Search for the cell housing the specified text and yield its [X, Y] center coordinate. 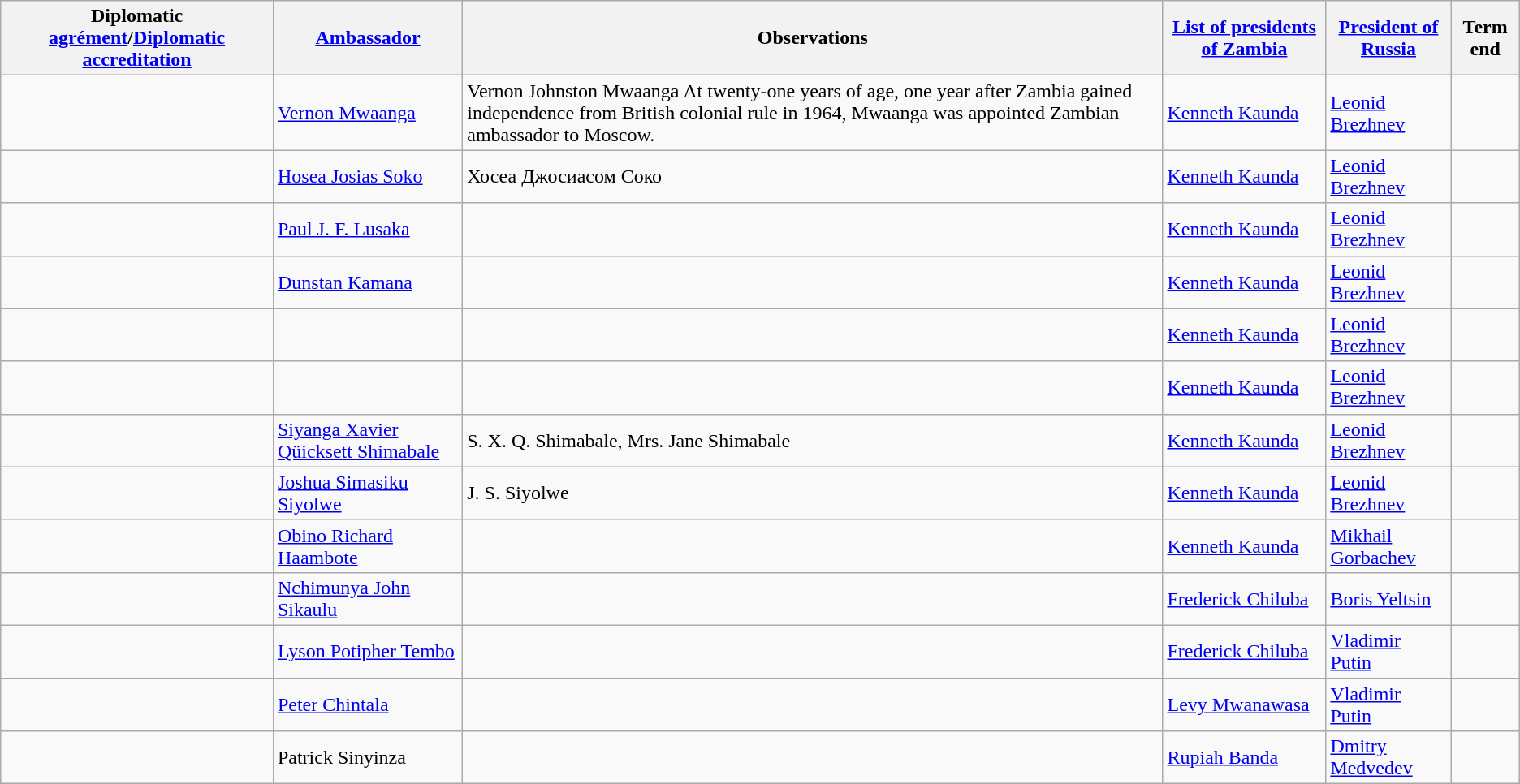
Patrick Sinyinza [367, 758]
Rupiah Banda [1244, 758]
Joshua Simasiku Siyolwe [367, 493]
List of presidents of Zambia [1244, 38]
Nchimunya John Sikaulu [367, 599]
Dmitry Medvedev [1388, 758]
Diplomatic agrément/Diplomatic accreditation [137, 38]
Levy Mwanawasa [1244, 704]
President of Russia [1388, 38]
S. X. Q. Shimabale, Mrs. Jane Shimabale [813, 440]
Dunstan Kamana [367, 282]
Хосеа Джосиасом Соко [813, 177]
Lyson Potipher Tembo [367, 651]
Siyanga Xavier Qüicksett Shimabale [367, 440]
Boris Yeltsin [1388, 599]
Obino Richard Haambote [367, 545]
Ambassador [367, 38]
Hosea Josias Soko [367, 177]
Paul J. F. Lusaka [367, 229]
Mikhail Gorbachev [1388, 545]
Peter Chintala [367, 704]
Observations [813, 38]
Vernon Mwaanga [367, 113]
J. S. Siyolwe [813, 493]
Term end [1485, 38]
